Output the [x, y] coordinate of the center of the cell containing the given text.  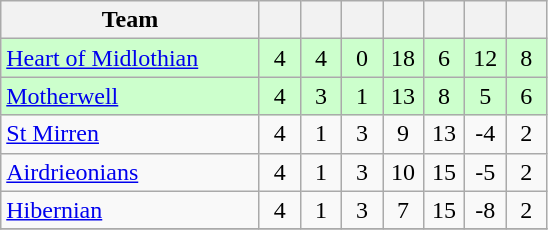
0 [362, 58]
7 [402, 210]
Heart of Midlothian [130, 58]
St Mirren [130, 134]
Airdrieonians [130, 172]
9 [402, 134]
-4 [486, 134]
Motherwell [130, 96]
Hibernian [130, 210]
10 [402, 172]
12 [486, 58]
-8 [486, 210]
-5 [486, 172]
Team [130, 20]
18 [402, 58]
5 [486, 96]
